Identify which cell holds the provided text, then report its (x, y) central coordinate. 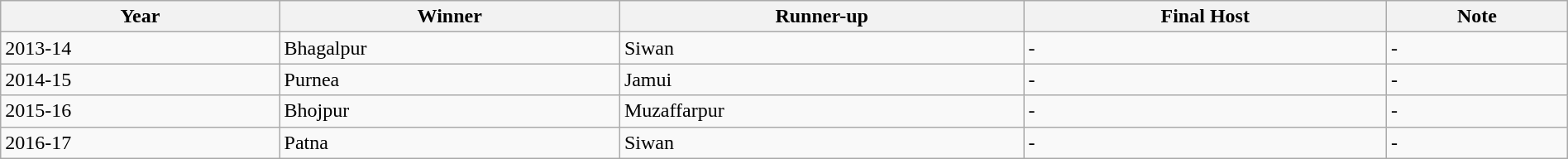
2016-17 (141, 142)
Runner-up (822, 17)
Patna (450, 142)
Bhagalpur (450, 48)
Final Host (1206, 17)
2014-15 (141, 79)
Muzaffarpur (822, 111)
Bhojpur (450, 111)
2015-16 (141, 111)
Year (141, 17)
Winner (450, 17)
Jamui (822, 79)
Note (1477, 17)
2013-14 (141, 48)
Purnea (450, 79)
